For the text-containing cell, return its midpoint in [X, Y] coordinate format. 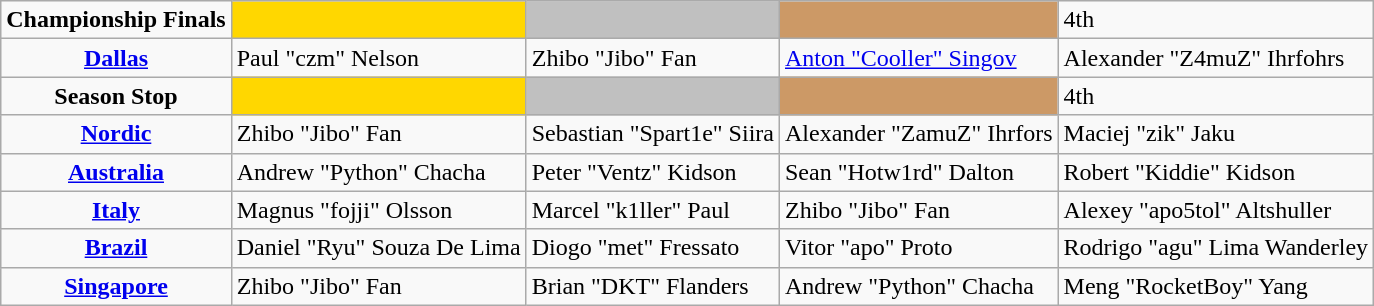
Dallas [116, 58]
Italy [116, 210]
Robert "Kiddie" Kidson [1216, 172]
Rodrigo "agu" Lima Wanderley [1216, 248]
Daniel "Ryu" Souza De Lima [378, 248]
Peter "Ventz" Kidson [652, 172]
Nordic [116, 134]
Singapore [116, 286]
Alexander "Z4muZ" Ihrfohrs [1216, 58]
Sebastian "Spart1e" Siira [652, 134]
Championship Finals [116, 20]
Diogo "met" Fressato [652, 248]
Brian "DKT" Flanders [652, 286]
Paul "czm" Nelson [378, 58]
Maciej "zik" Jaku [1216, 134]
Alexander "ZamuZ" Ihrfors [918, 134]
Brazil [116, 248]
Sean "Hotw1rd" Dalton [918, 172]
Australia [116, 172]
Meng "RocketBoy" Yang [1216, 286]
Alexey "apo5tol" Altshuller [1216, 210]
Marcel "k1ller" Paul [652, 210]
Season Stop [116, 96]
Magnus "fojji" Olsson [378, 210]
Vitor "apo" Proto [918, 248]
Anton "Cooller" Singov [918, 58]
